Return (X, Y) of the center of cell containing provided text 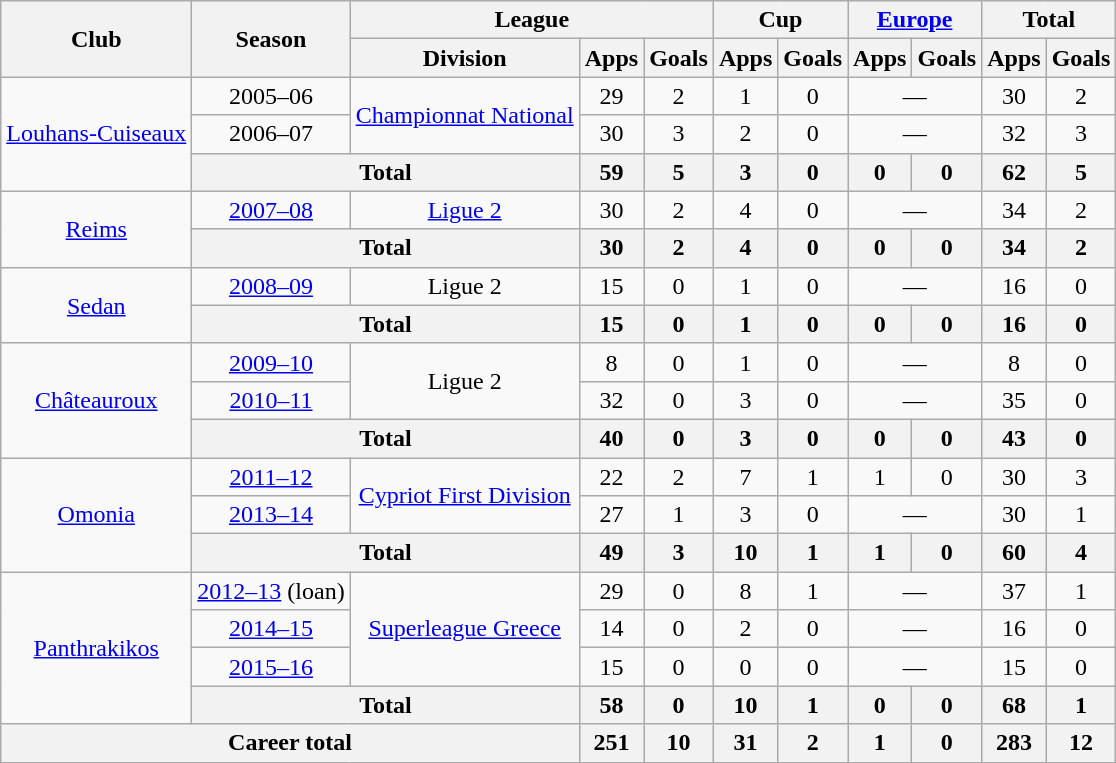
Europe (915, 20)
Superleague Greece (464, 629)
49 (611, 553)
22 (611, 477)
60 (1014, 553)
Reims (96, 229)
Championnat National (464, 115)
27 (611, 515)
58 (611, 705)
68 (1014, 705)
Cup (780, 20)
251 (611, 743)
59 (611, 172)
2007–08 (271, 210)
Career total (290, 743)
Panthrakikos (96, 648)
Châteauroux (96, 400)
2015–16 (271, 667)
Sedan (96, 305)
Cypriot First Division (464, 496)
7 (745, 477)
2009–10 (271, 362)
37 (1014, 591)
12 (1081, 743)
283 (1014, 743)
2013–14 (271, 515)
Division (464, 58)
31 (745, 743)
62 (1014, 172)
2014–15 (271, 629)
Club (96, 39)
2005–06 (271, 96)
2010–11 (271, 400)
2012–13 (loan) (271, 591)
Season (271, 39)
Omonia (96, 515)
14 (611, 629)
40 (611, 438)
2006–07 (271, 134)
Louhans-Cuiseaux (96, 134)
35 (1014, 400)
League (532, 20)
43 (1014, 438)
2011–12 (271, 477)
2008–09 (271, 286)
